Search for the cell housing the specified text and yield its (X, Y) center coordinate. 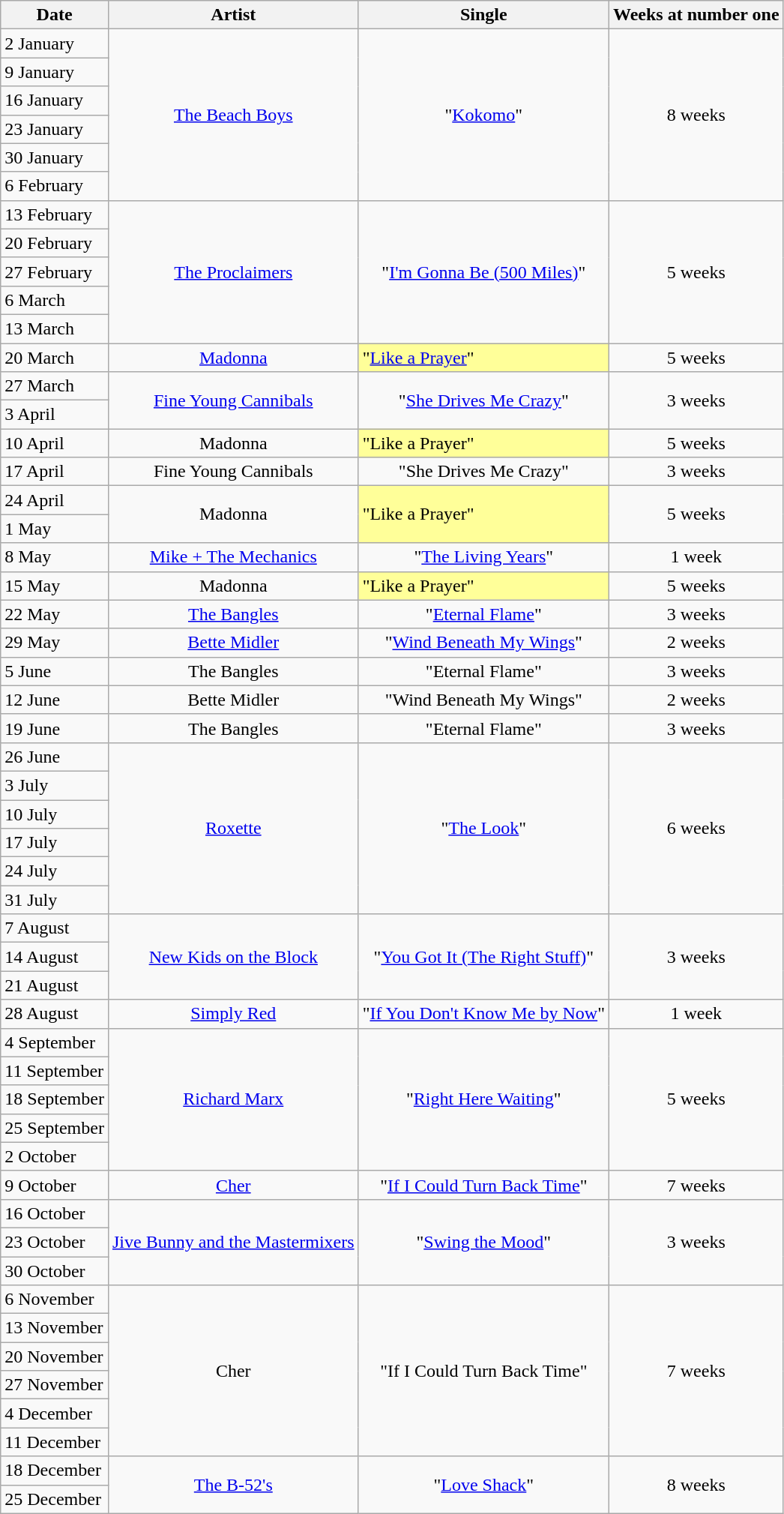
10 April (55, 443)
28 August (55, 1014)
30 October (55, 1271)
2 January (55, 43)
24 July (55, 871)
22 May (55, 614)
"Swing the Mood" (483, 1242)
17 April (55, 472)
4 September (55, 1042)
Roxette (233, 828)
20 February (55, 243)
2 October (55, 1156)
23 January (55, 129)
8 May (55, 557)
6 March (55, 300)
13 February (55, 214)
Simply Red (233, 1014)
Weeks at number one (696, 15)
14 August (55, 957)
Jive Bunny and the Mastermixers (233, 1242)
Richard Marx (233, 1099)
15 May (55, 586)
24 April (55, 500)
13 March (55, 328)
6 February (55, 186)
3 April (55, 415)
20 November (55, 1357)
"Kokomo" (483, 115)
12 June (55, 700)
19 June (55, 728)
16 January (55, 100)
Artist (233, 15)
27 February (55, 271)
3 July (55, 785)
9 October (55, 1185)
"Right Here Waiting" (483, 1099)
"The Look" (483, 828)
31 July (55, 900)
Date (55, 15)
26 June (55, 757)
"I'm Gonna Be (500 Miles)" (483, 271)
29 May (55, 643)
5 June (55, 671)
25 September (55, 1128)
"Love Shack" (483, 1485)
9 January (55, 72)
"You Got It (The Right Stuff)" (483, 957)
The B-52's (233, 1485)
18 December (55, 1471)
7 August (55, 928)
6 weeks (696, 828)
25 December (55, 1499)
11 September (55, 1071)
17 July (55, 843)
11 December (55, 1442)
30 January (55, 157)
16 October (55, 1213)
13 November (55, 1328)
Single (483, 15)
27 March (55, 386)
10 July (55, 814)
6 November (55, 1300)
4 December (55, 1414)
1 May (55, 529)
Mike + The Mechanics (233, 557)
"The Living Years" (483, 557)
23 October (55, 1242)
21 August (55, 985)
20 March (55, 358)
27 November (55, 1385)
18 September (55, 1099)
New Kids on the Block (233, 957)
The Beach Boys (233, 115)
"If You Don't Know Me by Now" (483, 1014)
The Proclaimers (233, 271)
